Output the [x, y] coordinate of the center of the cell containing the given text.  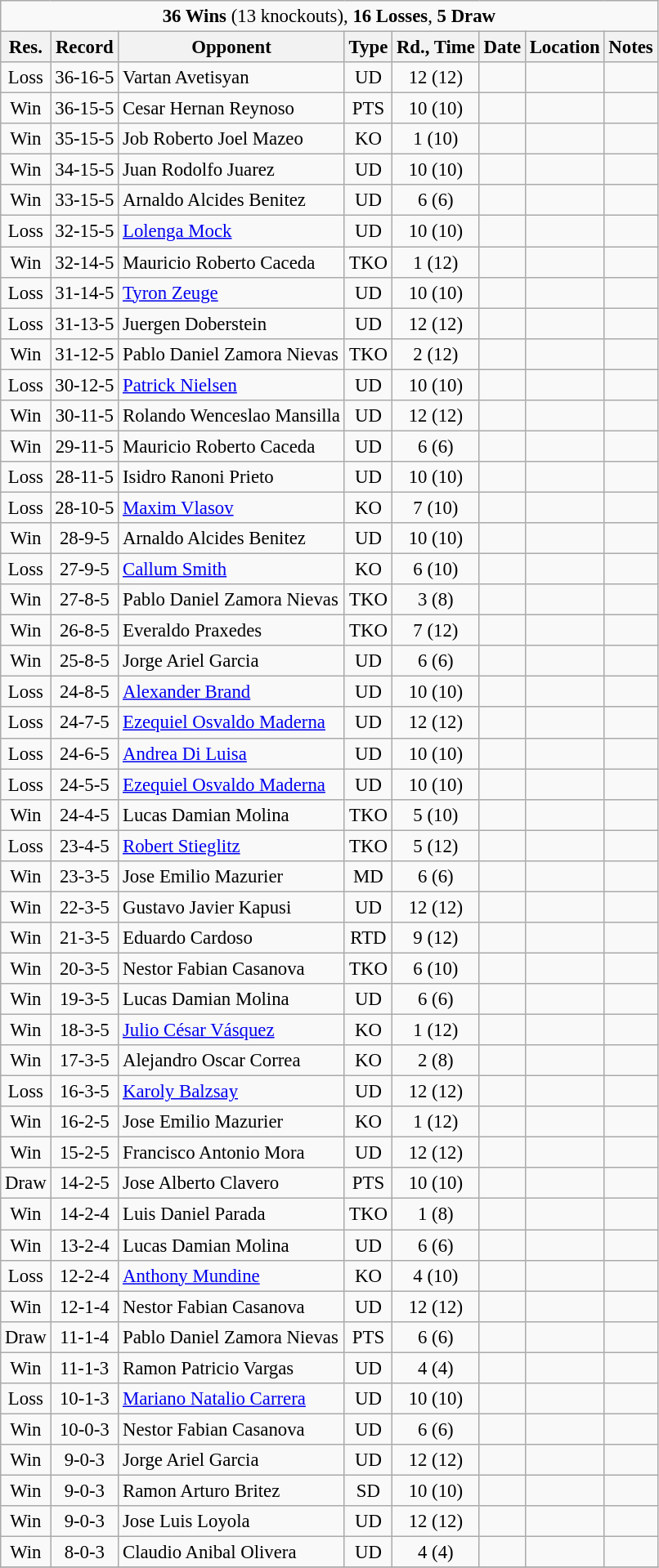
Francisco Antonio Mora [232, 1153]
29-11-5 [85, 446]
13-2-4 [85, 1245]
10-1-3 [85, 1399]
Record [85, 47]
SD [368, 1490]
Patrick Nielsen [232, 385]
8-0-3 [85, 1552]
Tyron Zeuge [232, 293]
Eduardo Cardoso [232, 938]
Lolenga Mock [232, 231]
32-14-5 [85, 262]
34-15-5 [85, 170]
4 (10) [437, 1275]
Gustavo Javier Kapusi [232, 907]
21-3-5 [85, 938]
22-3-5 [85, 907]
Julio César Vásquez [232, 1030]
16-2-5 [85, 1122]
RTD [368, 938]
36 Wins (13 knockouts), 16 Losses, 5 Draw [329, 16]
24-4-5 [85, 815]
14-2-5 [85, 1184]
9 (12) [437, 938]
30-12-5 [85, 385]
Jose Alberto Clavero [232, 1184]
17-3-5 [85, 1061]
24-5-5 [85, 784]
18-3-5 [85, 1030]
Notes [631, 47]
27-9-5 [85, 570]
20-3-5 [85, 968]
15-2-5 [85, 1153]
1 (8) [437, 1214]
5 (12) [437, 846]
28-9-5 [85, 538]
24-8-5 [85, 692]
Rd., Time [437, 47]
31-13-5 [85, 324]
16-3-5 [85, 1092]
Vartan Avetisyan [232, 78]
Opponent [232, 47]
Mariano Natalio Carrera [232, 1399]
Juan Rodolfo Juarez [232, 170]
27-8-5 [85, 600]
7 (12) [437, 631]
33-15-5 [85, 200]
23-4-5 [85, 846]
23-3-5 [85, 877]
10-0-3 [85, 1429]
30-11-5 [85, 416]
28-11-5 [85, 477]
32-15-5 [85, 231]
14-2-4 [85, 1214]
24-6-5 [85, 753]
28-10-5 [85, 507]
Rolando Wenceslao Mansilla [232, 416]
Karoly Balzsay [232, 1092]
3 (8) [437, 600]
31-12-5 [85, 354]
35-15-5 [85, 139]
Job Roberto Joel Mazeo [232, 139]
26-8-5 [85, 631]
Maxim Vlasov [232, 507]
Alejandro Oscar Correa [232, 1061]
31-14-5 [85, 293]
MD [368, 877]
Alexander Brand [232, 692]
12-1-4 [85, 1307]
Callum Smith [232, 570]
2 (8) [437, 1061]
Anthony Mundine [232, 1275]
Everaldo Praxedes [232, 631]
12-2-4 [85, 1275]
Cesar Hernan Reynoso [232, 109]
Luis Daniel Parada [232, 1214]
Jose Luis Loyola [232, 1521]
19-3-5 [85, 999]
Type [368, 47]
7 (10) [437, 507]
Ramon Arturo Britez [232, 1490]
36-16-5 [85, 78]
1 (10) [437, 139]
Juergen Doberstein [232, 324]
24-7-5 [85, 723]
5 (10) [437, 815]
Res. [26, 47]
25-8-5 [85, 661]
Isidro Ranoni Prieto [232, 477]
11-1-3 [85, 1368]
11-1-4 [85, 1337]
Claudio Anibal Olivera [232, 1552]
Ramon Patricio Vargas [232, 1368]
Date [502, 47]
Location [564, 47]
Robert Stieglitz [232, 846]
2 (12) [437, 354]
36-15-5 [85, 109]
Andrea Di Luisa [232, 753]
